Output the (x, y) coordinate of the center of the cell containing the given text.  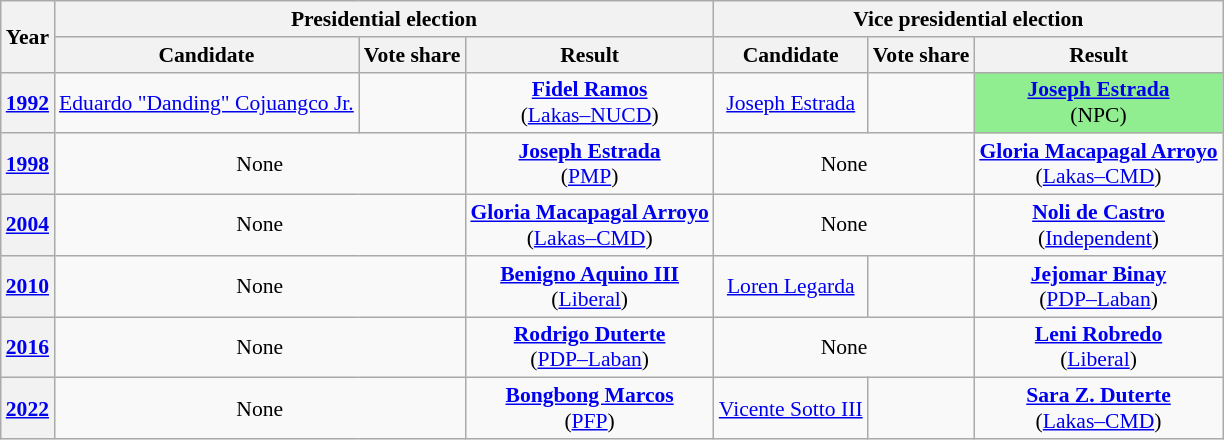
2016 (28, 348)
Fidel Ramos(Lakas–NUCD) (589, 102)
1992 (28, 102)
1998 (28, 164)
Jejomar Binay(PDP–Laban) (1098, 286)
Vice presidential election (968, 19)
Presidential election (384, 19)
Joseph Estrada(NPC) (1098, 102)
Eduardo "Danding" Cojuangco Jr. (206, 102)
2022 (28, 408)
2004 (28, 226)
Bongbong Marcos(PFP) (589, 408)
Vicente Sotto III (791, 408)
Noli de Castro(Independent) (1098, 226)
Rodrigo Duterte(PDP–Laban) (589, 348)
Sara Z. Duterte(Lakas–CMD) (1098, 408)
2010 (28, 286)
Joseph Estrada (791, 102)
Joseph Estrada(PMP) (589, 164)
Leni Robredo(Liberal) (1098, 348)
Benigno Aquino III(Liberal) (589, 286)
Year (28, 36)
Loren Legarda (791, 286)
